Determine the (x, y) coordinate at the center of the cell enclosing the given text.  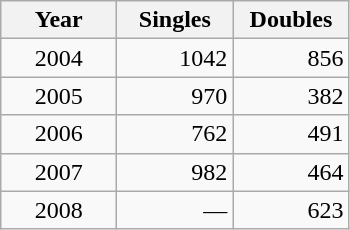
762 (175, 134)
2007 (59, 172)
1042 (175, 58)
2005 (59, 96)
Singles (175, 20)
2004 (59, 58)
2008 (59, 210)
464 (291, 172)
Year (59, 20)
982 (175, 172)
491 (291, 134)
382 (291, 96)
970 (175, 96)
— (175, 210)
623 (291, 210)
2006 (59, 134)
Doubles (291, 20)
856 (291, 58)
